From the cell containing the given text, extract its center point as (x, y) coordinate. 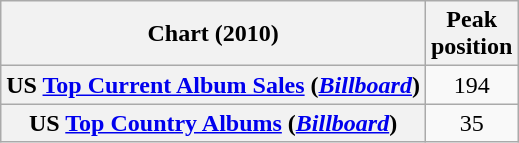
US Top Country Albums (Billboard) (214, 123)
US Top Current Album Sales (Billboard) (214, 85)
194 (471, 85)
35 (471, 123)
Peakposition (471, 34)
Chart (2010) (214, 34)
